Extract the (X, Y) coordinate from the center of the cell holding the provided text.  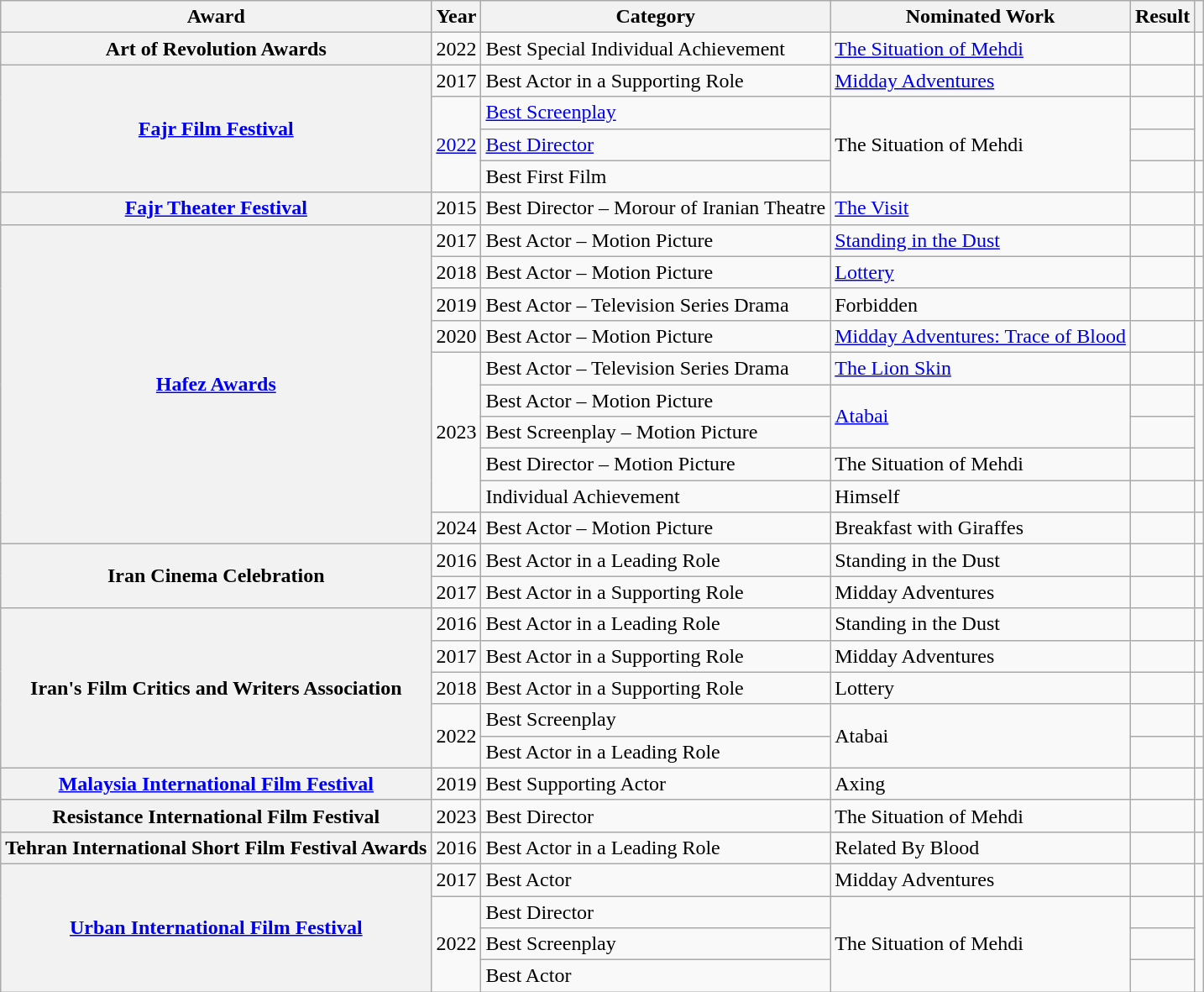
Nominated Work (981, 17)
Breakfast with Giraffes (981, 528)
Best Director – Morour of Iranian Theatre (656, 208)
Forbidden (981, 304)
Malaysia International Film Festival (217, 784)
Midday Adventures: Trace of Blood (981, 336)
Related By Blood (981, 848)
2015 (457, 208)
Award (217, 17)
Best Director – Motion Picture (656, 465)
Best First Film (656, 176)
Resistance International Film Festival (217, 816)
Year (457, 17)
Best Screenplay – Motion Picture (656, 433)
Iran Cinema Celebration (217, 576)
Best Supporting Actor (656, 784)
Urban International Film Festival (217, 927)
Hafez Awards (217, 385)
Individual Achievement (656, 496)
The Lion Skin (981, 368)
2020 (457, 336)
Axing (981, 784)
Art of Revolution Awards (217, 49)
Best Special Individual Achievement (656, 49)
Tehran International Short Film Festival Awards (217, 848)
Iran's Film Critics and Writers Association (217, 688)
Result (1162, 17)
Himself (981, 496)
Fajr Film Festival (217, 129)
2024 (457, 528)
The Visit (981, 208)
Category (656, 17)
Fajr Theater Festival (217, 208)
